Scan for the cell matching the given text and deliver its [x, y] coordinate at center. 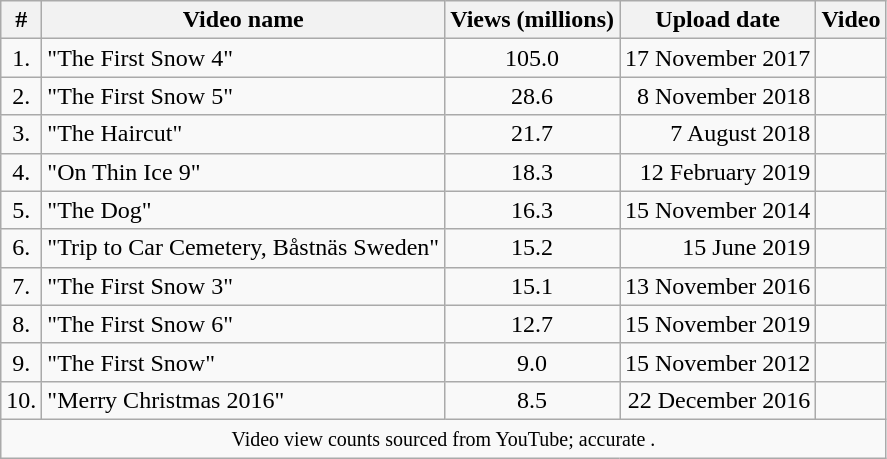
10. [22, 400]
22 December 2016 [718, 400]
105.0 [532, 58]
15 November 2014 [718, 210]
"Merry Christmas 2016" [244, 400]
15.2 [532, 248]
# [22, 20]
4. [22, 172]
15 June 2019 [718, 248]
2. [22, 96]
18.3 [532, 172]
7 August 2018 [718, 134]
Video name [244, 20]
"The First Snow 3" [244, 286]
Video [851, 20]
7. [22, 286]
"The First Snow 6" [244, 324]
12 February 2019 [718, 172]
8. [22, 324]
28.6 [532, 96]
Video view counts sourced from YouTube; accurate . [444, 438]
13 November 2016 [718, 286]
21.7 [532, 134]
9. [22, 362]
Views (millions) [532, 20]
8.5 [532, 400]
5. [22, 210]
15.1 [532, 286]
"The Haircut" [244, 134]
"The First Snow 4" [244, 58]
Upload date [718, 20]
15 November 2019 [718, 324]
"On Thin Ice 9" [244, 172]
3. [22, 134]
6. [22, 248]
17 November 2017 [718, 58]
9.0 [532, 362]
"Trip to Car Cemetery, Båstnäs Sweden" [244, 248]
16.3 [532, 210]
8 November 2018 [718, 96]
"The First Snow" [244, 362]
"The Dog" [244, 210]
1. [22, 58]
12.7 [532, 324]
"The First Snow 5" [244, 96]
15 November 2012 [718, 362]
